Identify which cell holds the provided text, then report its [x, y] central coordinate. 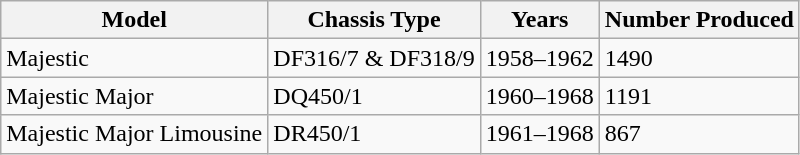
1960–1968 [540, 96]
1191 [699, 96]
Majestic [134, 58]
Chassis Type [374, 20]
867 [699, 134]
Number Produced [699, 20]
DF316/7 & DF318/9 [374, 58]
Years [540, 20]
Majestic Major [134, 96]
Majestic Major Limousine [134, 134]
Model [134, 20]
1958–1962 [540, 58]
DQ450/1 [374, 96]
1490 [699, 58]
1961–1968 [540, 134]
DR450/1 [374, 134]
